From the cell containing the given text, extract its center point as (X, Y) coordinate. 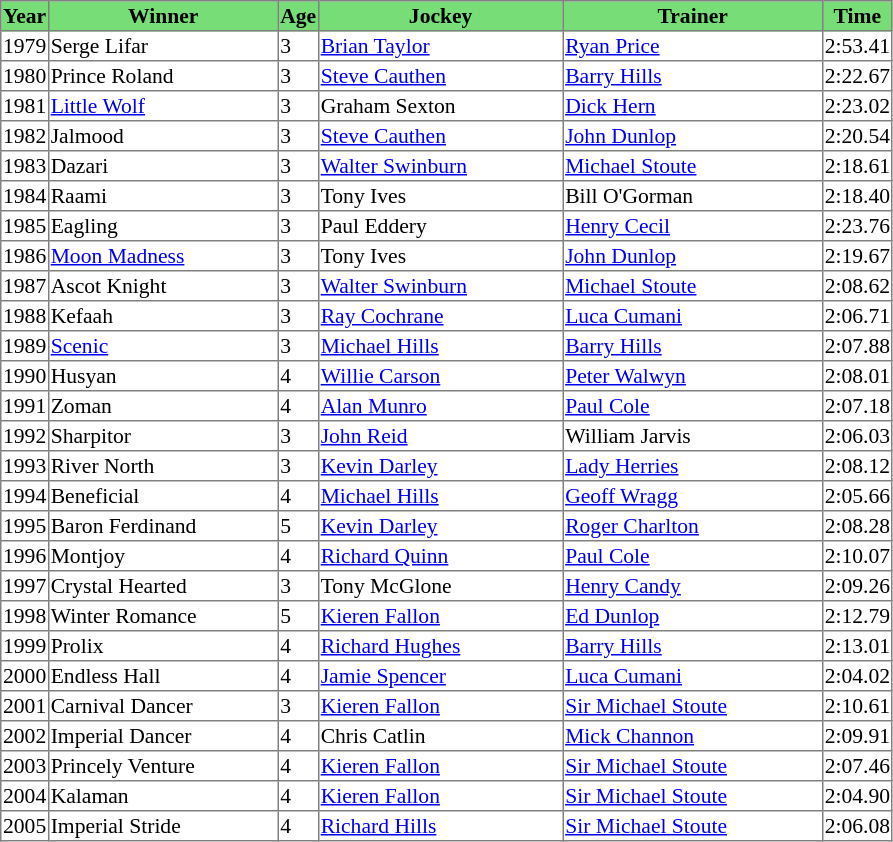
1983 (25, 166)
Willie Carson (440, 376)
2001 (25, 706)
Winter Romance (163, 616)
2:08.28 (857, 526)
1996 (25, 556)
Prolix (163, 646)
2:23.76 (857, 226)
William Jarvis (693, 436)
2:06.71 (857, 316)
1984 (25, 196)
Paul Eddery (440, 226)
Prince Roland (163, 76)
Ryan Price (693, 46)
Montjoy (163, 556)
1998 (25, 616)
Peter Walwyn (693, 376)
Dick Hern (693, 106)
Eagling (163, 226)
1999 (25, 646)
2002 (25, 736)
Jalmood (163, 136)
2:07.46 (857, 766)
1994 (25, 496)
2:53.41 (857, 46)
Princely Venture (163, 766)
Carnival Dancer (163, 706)
2004 (25, 796)
2:13.01 (857, 646)
2:08.62 (857, 286)
1979 (25, 46)
1992 (25, 436)
Crystal Hearted (163, 586)
1993 (25, 466)
1990 (25, 376)
2:04.02 (857, 676)
Little Wolf (163, 106)
Graham Sexton (440, 106)
Ray Cochrane (440, 316)
Mick Channon (693, 736)
2:06.08 (857, 826)
2:23.02 (857, 106)
Trainer (693, 16)
Kalaman (163, 796)
1991 (25, 406)
Scenic (163, 346)
Richard Hughes (440, 646)
John Reid (440, 436)
Serge Lifar (163, 46)
Raami (163, 196)
2:08.01 (857, 376)
Bill O'Gorman (693, 196)
1997 (25, 586)
Richard Quinn (440, 556)
Lady Herries (693, 466)
2:04.90 (857, 796)
Richard Hills (440, 826)
1989 (25, 346)
1980 (25, 76)
River North (163, 466)
1995 (25, 526)
2:06.03 (857, 436)
Zoman (163, 406)
2:05.66 (857, 496)
1987 (25, 286)
Dazari (163, 166)
2:18.61 (857, 166)
Brian Taylor (440, 46)
Endless Hall (163, 676)
Imperial Dancer (163, 736)
Ascot Knight (163, 286)
Husyan (163, 376)
1985 (25, 226)
2:09.26 (857, 586)
Winner (163, 16)
1986 (25, 256)
Age (298, 16)
Beneficial (163, 496)
2:07.88 (857, 346)
Time (857, 16)
Alan Munro (440, 406)
2005 (25, 826)
Ed Dunlop (693, 616)
Sharpitor (163, 436)
2000 (25, 676)
Year (25, 16)
Geoff Wragg (693, 496)
1988 (25, 316)
2:20.54 (857, 136)
Tony McGlone (440, 586)
Henry Cecil (693, 226)
Jockey (440, 16)
1982 (25, 136)
2:18.40 (857, 196)
2:08.12 (857, 466)
Chris Catlin (440, 736)
2:07.18 (857, 406)
1981 (25, 106)
2:10.07 (857, 556)
2:10.61 (857, 706)
Imperial Stride (163, 826)
Kefaah (163, 316)
2:22.67 (857, 76)
2:19.67 (857, 256)
Henry Candy (693, 586)
2003 (25, 766)
Roger Charlton (693, 526)
2:09.91 (857, 736)
2:12.79 (857, 616)
Moon Madness (163, 256)
Jamie Spencer (440, 676)
Baron Ferdinand (163, 526)
